For the text-containing cell, return its midpoint in [x, y] coordinate format. 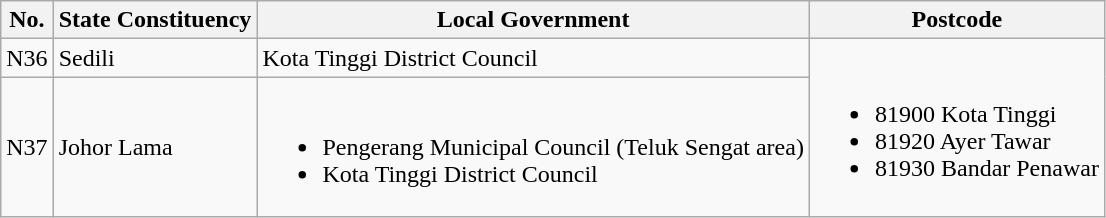
Local Government [534, 20]
Sedili [155, 58]
81900 Kota Tinggi81920 Ayer Tawar81930 Bandar Penawar [956, 128]
N37 [27, 147]
Kota Tinggi District Council [534, 58]
State Constituency [155, 20]
Postcode [956, 20]
Johor Lama [155, 147]
Pengerang Municipal Council (Teluk Sengat area)Kota Tinggi District Council [534, 147]
N36 [27, 58]
No. [27, 20]
